Output the [x, y] coordinate of the center of the cell containing the given text.  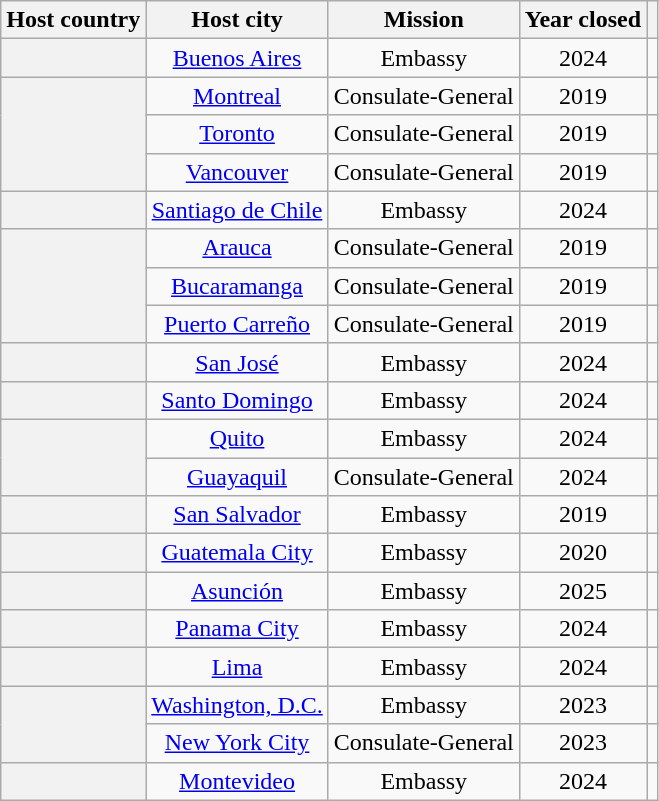
Host city [237, 20]
Vancouver [237, 172]
Quito [237, 438]
Montevideo [237, 781]
Guayaquil [237, 477]
Guatemala City [237, 553]
Arauca [237, 248]
Montreal [237, 96]
Year closed [582, 20]
Host country [74, 20]
Bucaramanga [237, 286]
San Salvador [237, 515]
New York City [237, 743]
Asunción [237, 591]
Lima [237, 667]
Toronto [237, 134]
Buenos Aires [237, 58]
Washington, D.C. [237, 705]
Panama City [237, 629]
2020 [582, 553]
Santo Domingo [237, 400]
2025 [582, 591]
Puerto Carreño [237, 324]
Mission [424, 20]
Santiago de Chile [237, 210]
San José [237, 362]
